Scan for the cell matching the given text and deliver its (x, y) coordinate at center. 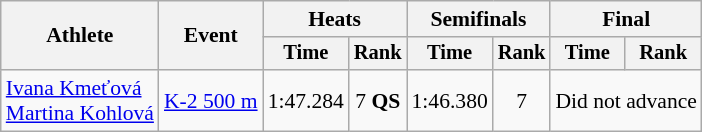
1:47.284 (306, 100)
7 (522, 100)
Ivana KmeťováMartina Kohlová (80, 100)
Did not advance (626, 100)
K-2 500 m (211, 100)
Event (211, 36)
Athlete (80, 36)
Semifinals (478, 19)
Final (626, 19)
1:46.380 (449, 100)
7 QS (378, 100)
Heats (335, 19)
